Search for the cell housing the specified text and yield its [x, y] center coordinate. 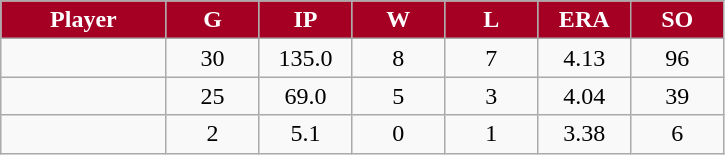
25 [212, 96]
5 [398, 96]
3 [492, 96]
4.13 [584, 58]
IP [306, 20]
4.04 [584, 96]
1 [492, 134]
Player [84, 20]
6 [678, 134]
7 [492, 58]
G [212, 20]
W [398, 20]
69.0 [306, 96]
0 [398, 134]
3.38 [584, 134]
L [492, 20]
30 [212, 58]
SO [678, 20]
2 [212, 134]
135.0 [306, 58]
8 [398, 58]
ERA [584, 20]
39 [678, 96]
5.1 [306, 134]
96 [678, 58]
